Output the [X, Y] coordinate of the center of the cell containing the given text.  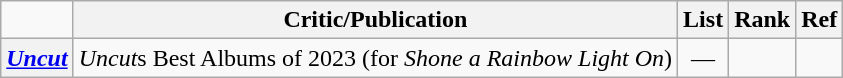
— [704, 58]
Ref [820, 20]
Uncuts Best Albums of 2023 (for Shone a Rainbow Light On) [375, 58]
Critic/Publication [375, 20]
Uncut [37, 58]
Rank [762, 20]
List [704, 20]
